Identify which cell holds the provided text, then report its [X, Y] central coordinate. 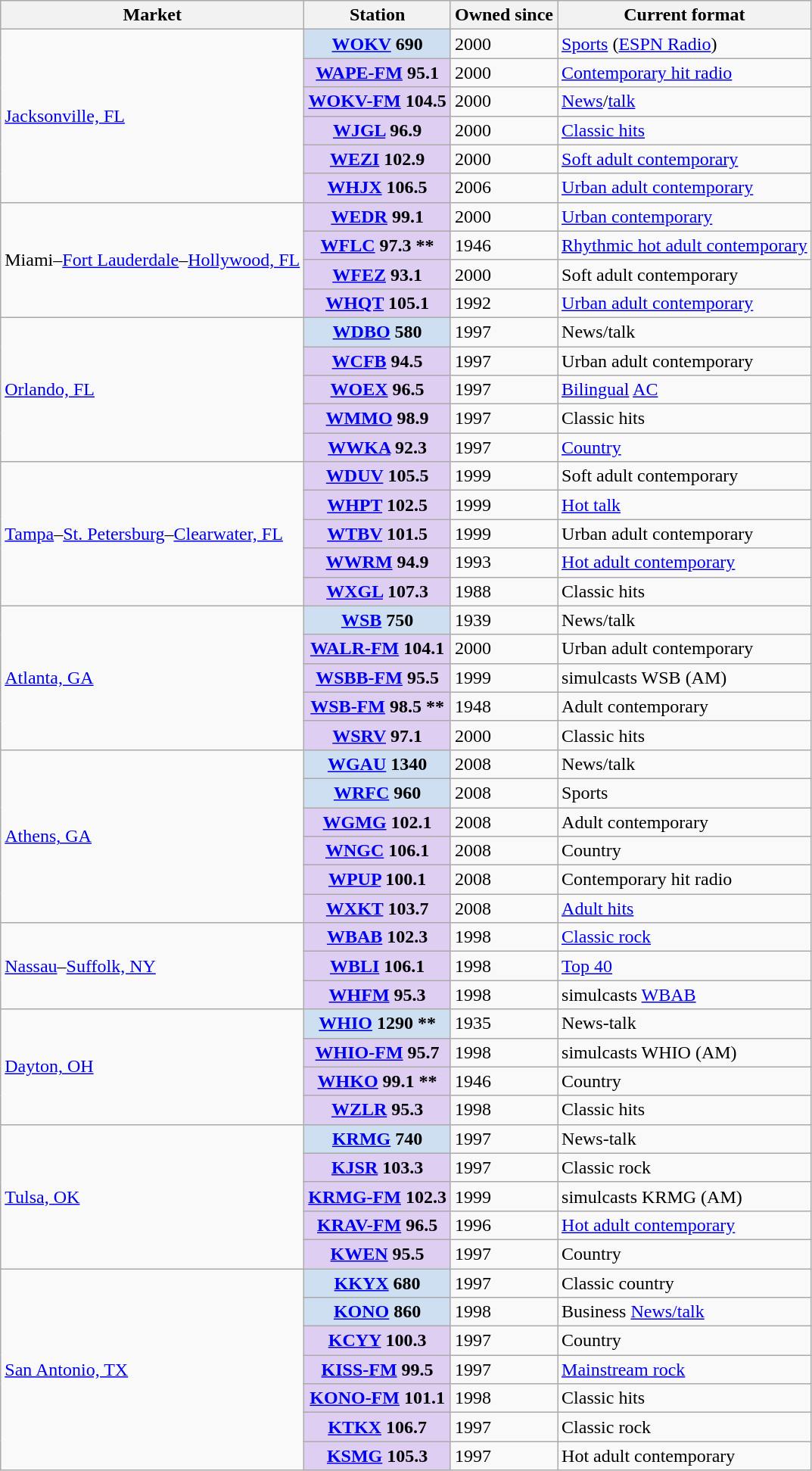
WJGL 96.9 [378, 130]
WDBO 580 [378, 332]
WXGL 107.3 [378, 591]
1988 [504, 591]
Hot talk [685, 505]
KRAV-FM 96.5 [378, 1225]
WWKA 92.3 [378, 447]
WSBB-FM 95.5 [378, 678]
KSMG 105.3 [378, 1456]
WHKO 99.1 ** [378, 1081]
2006 [504, 188]
KONO 860 [378, 1312]
WHIO 1290 ** [378, 1024]
Business News/talk [685, 1312]
simulcasts WSB (AM) [685, 678]
Sports (ESPN Radio) [685, 44]
WEDR 99.1 [378, 217]
KKYX 680 [378, 1283]
WDUV 105.5 [378, 476]
Owned since [504, 15]
WOKV-FM 104.5 [378, 101]
WSRV 97.1 [378, 735]
WTBV 101.5 [378, 534]
WGMG 102.1 [378, 821]
Tulsa, OK [153, 1196]
Miami–Fort Lauderdale–Hollywood, FL [153, 260]
WHIO-FM 95.7 [378, 1052]
Nassau–Suffolk, NY [153, 966]
KJSR 103.3 [378, 1167]
Dayton, OH [153, 1067]
KRMG-FM 102.3 [378, 1196]
San Antonio, TX [153, 1370]
WPUP 100.1 [378, 880]
Urban contemporary [685, 217]
Bilingual AC [685, 390]
KONO-FM 101.1 [378, 1398]
WHQT 105.1 [378, 303]
Classic country [685, 1283]
Adult hits [685, 908]
simulcasts WBAB [685, 995]
WGAU 1340 [378, 764]
Tampa–St. Petersburg–Clearwater, FL [153, 534]
KTKX 106.7 [378, 1427]
WHJX 106.5 [378, 188]
Atlanta, GA [153, 678]
simulcasts WHIO (AM) [685, 1052]
KISS-FM 99.5 [378, 1370]
Mainstream rock [685, 1370]
1993 [504, 563]
WCFB 94.5 [378, 361]
KCYY 100.3 [378, 1341]
WMMO 98.9 [378, 419]
WXKT 103.7 [378, 908]
1992 [504, 303]
KWEN 95.5 [378, 1254]
WFLC 97.3 ** [378, 245]
WALR-FM 104.1 [378, 649]
WNGC 106.1 [378, 851]
WEZI 102.9 [378, 159]
WRFC 960 [378, 793]
1996 [504, 1225]
Top 40 [685, 966]
1935 [504, 1024]
WHPT 102.5 [378, 505]
Market [153, 15]
KRMG 740 [378, 1139]
Current format [685, 15]
WOEX 96.5 [378, 390]
Orlando, FL [153, 389]
WHFM 95.3 [378, 995]
Athens, GA [153, 836]
WSB 750 [378, 620]
Rhythmic hot adult contemporary [685, 245]
1939 [504, 620]
WFEZ 93.1 [378, 274]
WAPE-FM 95.1 [378, 73]
Sports [685, 793]
WSB-FM 98.5 ** [378, 706]
simulcasts KRMG (AM) [685, 1196]
WBLI 106.1 [378, 966]
WOKV 690 [378, 44]
WZLR 95.3 [378, 1110]
Station [378, 15]
1948 [504, 706]
WWRM 94.9 [378, 563]
Jacksonville, FL [153, 116]
WBAB 102.3 [378, 937]
